Search for the cell housing the specified text and yield its (X, Y) center coordinate. 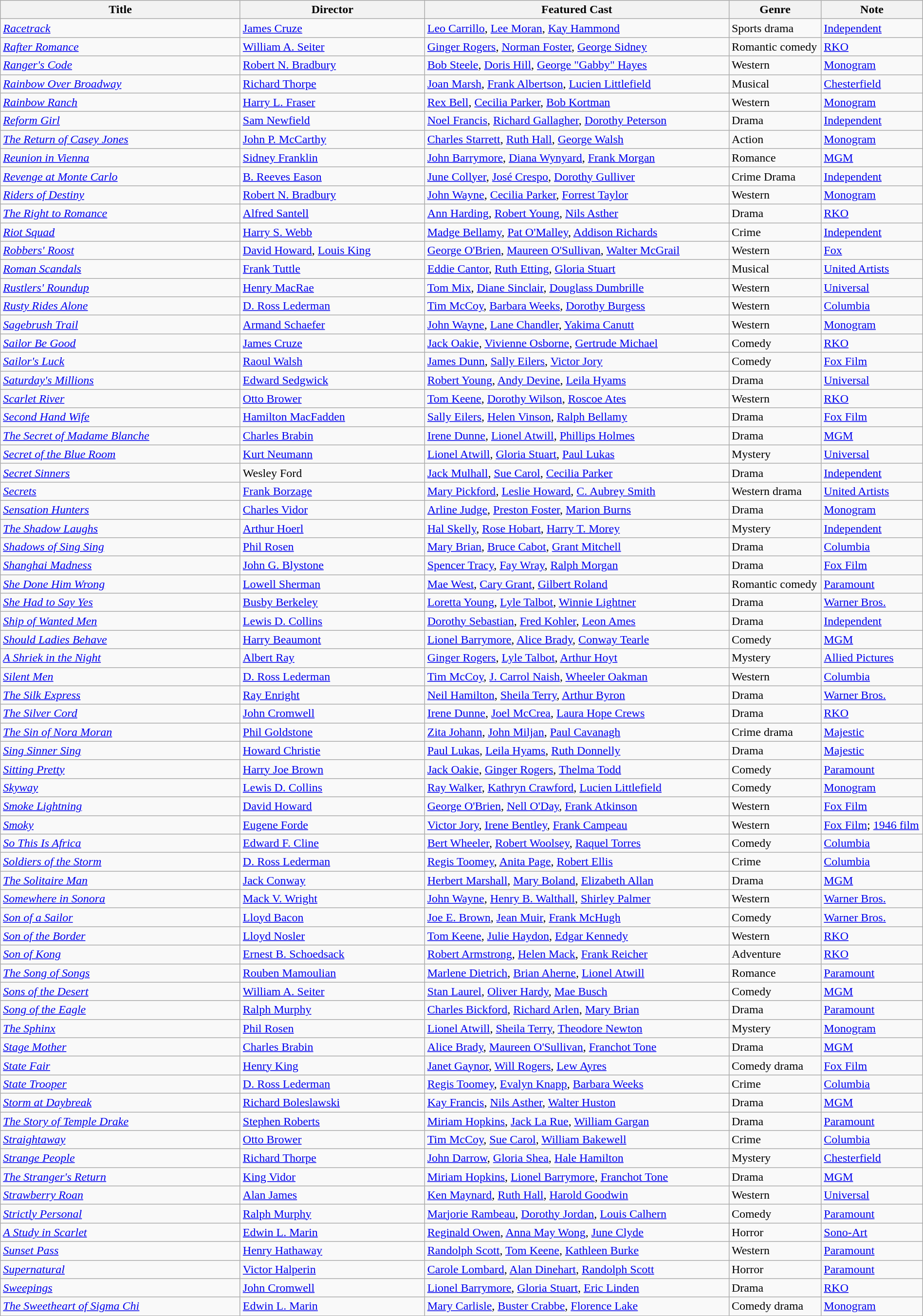
Ray Walker, Kathryn Crawford, Lucien Littlefield (576, 787)
Spencer Tracy, Fay Wray, Ralph Morgan (576, 566)
Sitting Pretty (121, 769)
Stan Laurel, Oliver Hardy, Mae Busch (576, 991)
Note (872, 10)
Straightaway (121, 1140)
Lowell Sherman (332, 584)
Tim McCoy, Sue Carol, William Bakewell (576, 1140)
Lionel Atwill, Gloria Stuart, Paul Lukas (576, 454)
She Done Him Wrong (121, 584)
Sally Eilers, Helen Vinson, Ralph Bellamy (576, 417)
The Shadow Laughs (121, 528)
George O'Brien, Nell O'Day, Frank Atkinson (576, 806)
John Wayne, Cecilia Parker, Forrest Taylor (576, 195)
Rex Bell, Cecilia Parker, Bob Kortman (576, 102)
The Return of Casey Jones (121, 139)
Mary Brian, Bruce Cabot, Grant Mitchell (576, 547)
Charles Vidor (332, 510)
Howard Christie (332, 750)
Tom Keene, Dorothy Wilson, Roscoe Ates (576, 399)
Carole Lombard, Alan Dinehart, Randolph Scott (576, 1269)
Mary Carlisle, Buster Crabbe, Florence Lake (576, 1306)
Hamilton MacFadden (332, 417)
Lionel Barrymore, Alice Brady, Conway Tearle (576, 640)
Smoky (121, 825)
Strawberry Roan (121, 1195)
Skyway (121, 787)
Tom Keene, Julie Haydon, Edgar Kennedy (576, 936)
David Howard, Louis King (332, 251)
Richard Boleslawski (332, 1102)
Son of a Sailor (121, 917)
The Stranger's Return (121, 1177)
Bob Steele, Doris Hill, George "Gabby" Hayes (576, 65)
State Fair (121, 1065)
Paul Lukas, Leila Hyams, Ruth Donnelly (576, 750)
Action (775, 139)
Sono-Art (872, 1232)
Strange People (121, 1158)
Sensation Hunters (121, 510)
Roman Scandals (121, 269)
Edward F. Cline (332, 843)
Robert Armstrong, Helen Mack, Frank Reicher (576, 954)
Harry S. Webb (332, 232)
Song of the Eagle (121, 1010)
Second Hand Wife (121, 417)
Raoul Walsh (332, 362)
Dorothy Sebastian, Fred Kohler, Leon Ames (576, 621)
Reginald Owen, Anna May Wong, June Clyde (576, 1232)
Sing Sinner Sing (121, 750)
Crime Drama (775, 176)
Saturday's Millions (121, 380)
A Shriek in the Night (121, 658)
The Secret of Madame Blanche (121, 436)
Riders of Destiny (121, 195)
Sagebrush Trail (121, 325)
Lloyd Bacon (332, 917)
Regis Toomey, Evalyn Knapp, Barbara Weeks (576, 1084)
Busby Berkeley (332, 603)
Tim McCoy, Barbara Weeks, Dorothy Burgess (576, 306)
Rusty Rides Alone (121, 306)
Shanghai Madness (121, 566)
Victor Halperin (332, 1269)
Mack V. Wright (332, 899)
Miriam Hopkins, Jack La Rue, William Gargan (576, 1121)
Rainbow Over Broadway (121, 84)
Jack Oakie, Vivienne Osborne, Gertrude Michael (576, 343)
The Silk Express (121, 695)
Supernatural (121, 1269)
The Song of Songs (121, 973)
Stage Mother (121, 1047)
Victor Jory, Irene Bentley, Frank Campeau (576, 825)
Smoke Lightning (121, 806)
Ginger Rogers, Lyle Talbot, Arthur Hoyt (576, 658)
Reunion in Vienna (121, 158)
The Sweetheart of Sigma Chi (121, 1306)
She Had to Say Yes (121, 603)
Alan James (332, 1195)
Tim McCoy, J. Carrol Naish, Wheeler Oakman (576, 676)
The Solitaire Man (121, 880)
Allied Pictures (872, 658)
Sports drama (775, 28)
Leo Carrillo, Lee Moran, Kay Hammond (576, 28)
Fox (872, 251)
Robert Young, Andy Devine, Leila Hyams (576, 380)
Marjorie Rambeau, Dorothy Jordan, Louis Calhern (576, 1214)
Albert Ray (332, 658)
Alice Brady, Maureen O'Sullivan, Franchot Tone (576, 1047)
June Collyer, José Crespo, Dorothy Gulliver (576, 176)
Jack Mulhall, Sue Carol, Cecilia Parker (576, 473)
Racetrack (121, 28)
Ernest B. Schoedsack (332, 954)
Genre (775, 10)
Sailor Be Good (121, 343)
Sweepings (121, 1288)
King Vidor (332, 1177)
John Darrow, Gloria Shea, Hale Hamilton (576, 1158)
Madge Bellamy, Pat O'Malley, Addison Richards (576, 232)
Strictly Personal (121, 1214)
Shadows of Sing Sing (121, 547)
Kay Francis, Nils Asther, Walter Huston (576, 1102)
Lionel Atwill, Sheila Terry, Theodore Newton (576, 1028)
Rafter Romance (121, 47)
Ship of Wanted Men (121, 621)
John Barrymore, Diana Wynyard, Frank Morgan (576, 158)
Secrets (121, 491)
Kurt Neumann (332, 454)
James Dunn, Sally Eilers, Victor Jory (576, 362)
Marlene Dietrich, Brian Aherne, Lionel Atwill (576, 973)
Harry L. Fraser (332, 102)
Hal Skelly, Rose Hobart, Harry T. Morey (576, 528)
Lionel Barrymore, Gloria Stuart, Eric Linden (576, 1288)
Revenge at Monte Carlo (121, 176)
Janet Gaynor, Will Rogers, Lew Ayres (576, 1065)
Irene Dunne, Lionel Atwill, Phillips Holmes (576, 436)
Regis Toomey, Anita Page, Robert Ellis (576, 862)
Noel Francis, Richard Gallagher, Dorothy Peterson (576, 121)
Ann Harding, Robert Young, Nils Asther (576, 213)
Eddie Cantor, Ruth Etting, Gloria Stuart (576, 269)
Son of the Border (121, 936)
Sam Newfield (332, 121)
Featured Cast (576, 10)
Mary Pickford, Leslie Howard, C. Aubrey Smith (576, 491)
A Study in Scarlet (121, 1232)
Jack Oakie, Ginger Rogers, Thelma Todd (576, 769)
Wesley Ford (332, 473)
Charles Bickford, Richard Arlen, Mary Brian (576, 1010)
Stephen Roberts (332, 1121)
Sailor's Luck (121, 362)
Neil Hamilton, Sheila Terry, Arthur Byron (576, 695)
Arline Judge, Preston Foster, Marion Burns (576, 510)
Robbers' Roost (121, 251)
Herbert Marshall, Mary Boland, Elizabeth Allan (576, 880)
John Wayne, Henry B. Walthall, Shirley Palmer (576, 899)
Zita Johann, John Miljan, Paul Cavanagh (576, 732)
So This Is Africa (121, 843)
Joe E. Brown, Jean Muir, Frank McHugh (576, 917)
The Sphinx (121, 1028)
Arthur Hoerl (332, 528)
Western drama (775, 491)
The Story of Temple Drake (121, 1121)
Phil Goldstone (332, 732)
Bert Wheeler, Robert Woolsey, Raquel Torres (576, 843)
Henry King (332, 1065)
Eugene Forde (332, 825)
Title (121, 10)
Irene Dunne, Joel McCrea, Laura Hope Crews (576, 713)
John G. Blystone (332, 566)
Jack Conway (332, 880)
John P. McCarthy (332, 139)
Adventure (775, 954)
Lloyd Nosler (332, 936)
Miriam Hopkins, Lionel Barrymore, Franchot Tone (576, 1177)
Storm at Daybreak (121, 1102)
George O'Brien, Maureen O'Sullivan, Walter McGrail (576, 251)
Rustlers' Roundup (121, 288)
Somewhere in Sonora (121, 899)
Silent Men (121, 676)
Ginger Rogers, Norman Foster, George Sidney (576, 47)
The Right to Romance (121, 213)
Secret of the Blue Room (121, 454)
Randolph Scott, Tom Keene, Kathleen Burke (576, 1251)
Mae West, Cary Grant, Gilbert Roland (576, 584)
Director (332, 10)
Son of Kong (121, 954)
David Howard (332, 806)
State Trooper (121, 1084)
Ken Maynard, Ruth Hall, Harold Goodwin (576, 1195)
Harry Joe Brown (332, 769)
Sunset Pass (121, 1251)
Alfred Santell (332, 213)
John Wayne, Lane Chandler, Yakima Canutt (576, 325)
B. Reeves Eason (332, 176)
Edward Sedgwick (332, 380)
Sidney Franklin (332, 158)
The Sin of Nora Moran (121, 732)
Frank Tuttle (332, 269)
Reform Girl (121, 121)
The Silver Cord (121, 713)
Crime drama (775, 732)
Rouben Mamoulian (332, 973)
Scarlet River (121, 399)
Henry Hathaway (332, 1251)
Soldiers of the Storm (121, 862)
Sons of the Desert (121, 991)
Should Ladies Behave (121, 640)
Loretta Young, Lyle Talbot, Winnie Lightner (576, 603)
Charles Starrett, Ruth Hall, George Walsh (576, 139)
Riot Squad (121, 232)
Rainbow Ranch (121, 102)
Frank Borzage (332, 491)
Joan Marsh, Frank Albertson, Lucien Littlefield (576, 84)
Armand Schaefer (332, 325)
Ranger's Code (121, 65)
Harry Beaumont (332, 640)
Henry MacRae (332, 288)
Tom Mix, Diane Sinclair, Douglass Dumbrille (576, 288)
Secret Sinners (121, 473)
Fox Film; 1946 film (872, 825)
Ray Enright (332, 695)
